Pinpoint the cell where the given text exists, returning its (x, y) midpoint coordinate. 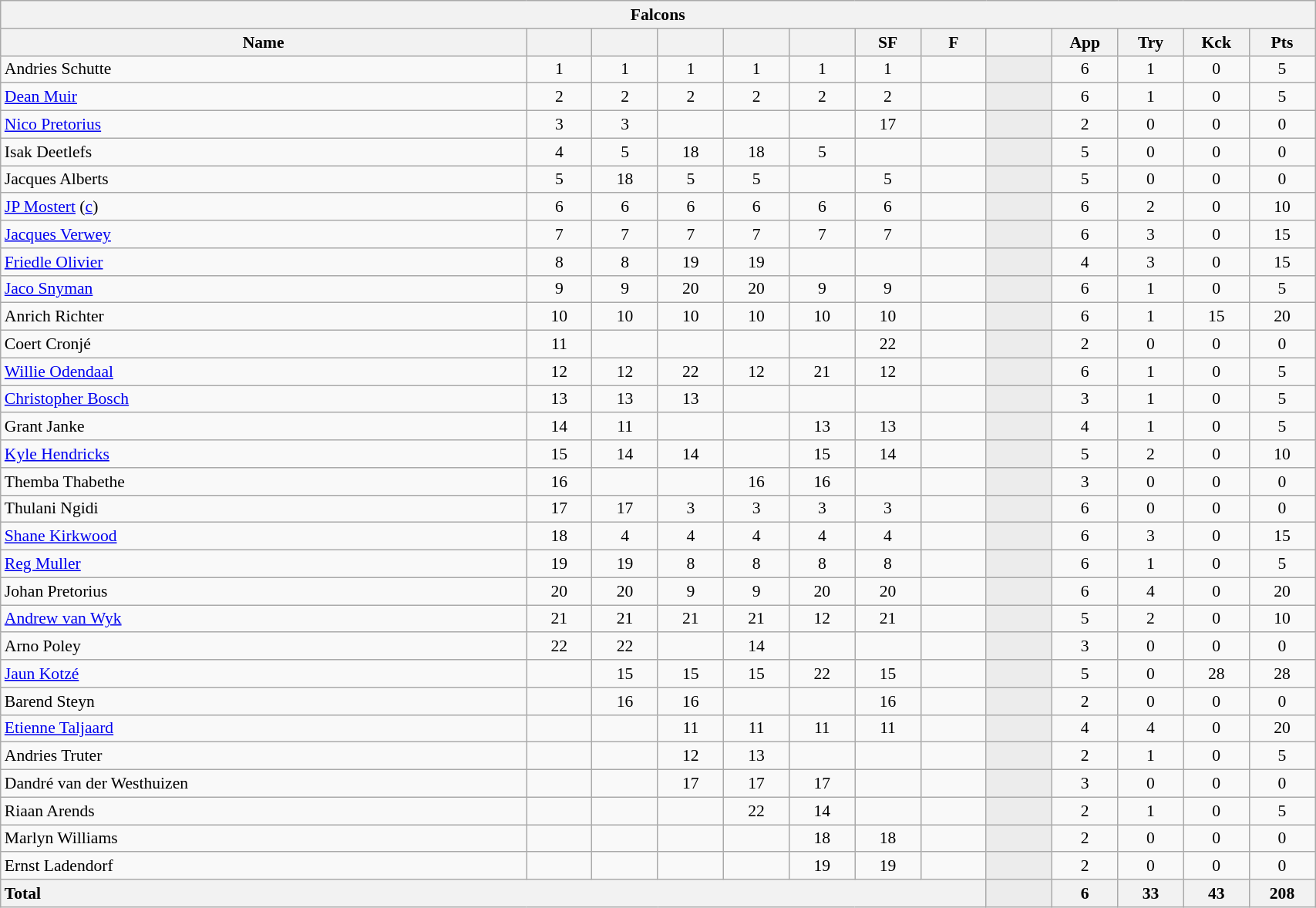
Marlyn Williams (264, 839)
Arno Poley (264, 647)
Jacques Verwey (264, 234)
Name (264, 42)
Kck (1217, 42)
JP Mostert (c) (264, 207)
Riaan Arends (264, 811)
Themba Thabethe (264, 482)
Christopher Bosch (264, 399)
43 (1217, 893)
Try (1150, 42)
Ernst Ladendorf (264, 866)
Dandré van der Westhuizen (264, 784)
Nico Pretorius (264, 125)
Etienne Taljaard (264, 728)
Andries Schutte (264, 69)
Jaun Kotzé (264, 674)
Dean Muir (264, 97)
Jacques Alberts (264, 180)
Kyle Hendricks (264, 454)
Jaco Snyman (264, 289)
33 (1150, 893)
Friedle Olivier (264, 262)
Falcons (658, 15)
Total (493, 893)
Anrich Richter (264, 317)
Barend Steyn (264, 701)
Shane Kirkwood (264, 536)
SF (888, 42)
Reg Muller (264, 564)
Pts (1281, 42)
App (1085, 42)
Thulani Ngidi (264, 509)
F (953, 42)
Andrew van Wyk (264, 619)
Coert Cronjé (264, 345)
Willie Odendaal (264, 372)
Isak Deetlefs (264, 152)
Grant Janke (264, 427)
208 (1281, 893)
Andries Truter (264, 756)
Johan Pretorius (264, 591)
